Pinpoint the cell where the given text exists, returning its [X, Y] midpoint coordinate. 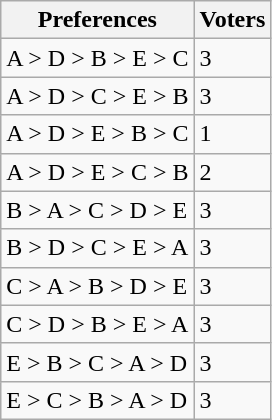
A > D > E > C > B [98, 172]
C > D > B > E > A [98, 324]
2 [232, 172]
E > C > B > A > D [98, 400]
1 [232, 134]
Preferences [98, 20]
A > D > B > E > C [98, 58]
Voters [232, 20]
A > D > C > E > B [98, 96]
B > A > C > D > E [98, 210]
E > B > C > A > D [98, 362]
B > D > C > E > A [98, 248]
C > A > B > D > E [98, 286]
A > D > E > B > C [98, 134]
